For the text-containing cell, return its midpoint in (X, Y) coordinate format. 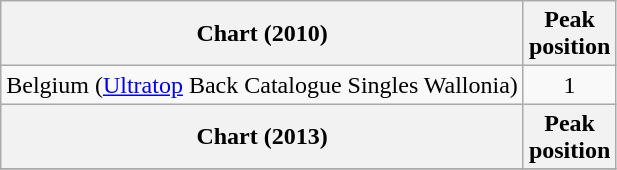
1 (569, 85)
Chart (2013) (262, 136)
Chart (2010) (262, 34)
Belgium (Ultratop Back Catalogue Singles Wallonia) (262, 85)
